From the cell containing the given text, extract its center point as [x, y] coordinate. 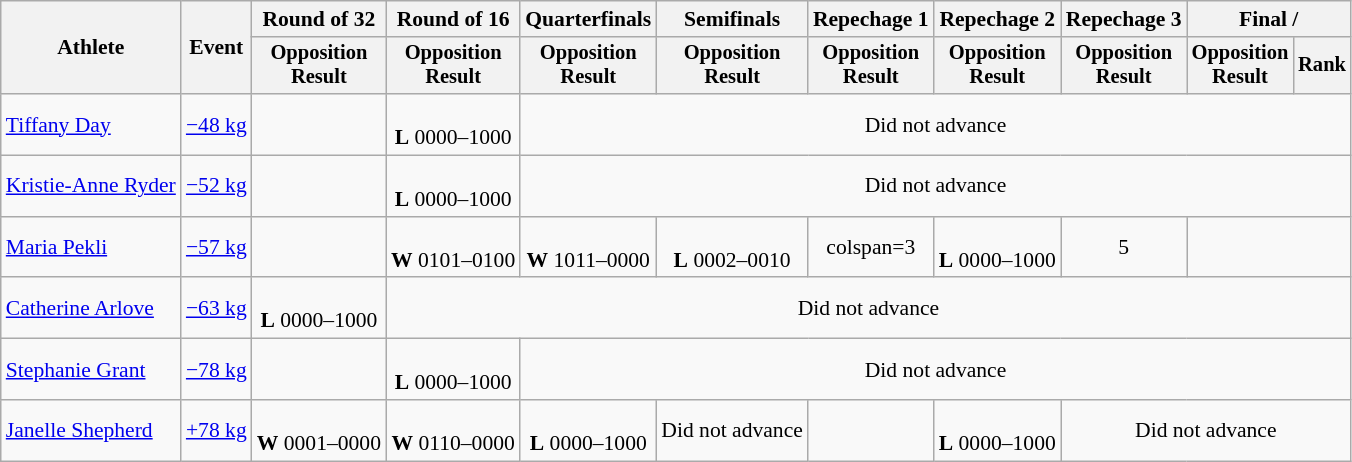
Tiffany Day [91, 124]
Final / [1269, 19]
W 0101–0100 [453, 248]
−52 kg [216, 186]
Event [216, 48]
Repechage 3 [1124, 19]
Maria Pekli [91, 248]
5 [1124, 248]
−57 kg [216, 248]
colspan=3 [871, 248]
Quarterfinals [588, 19]
W 0001–0000 [319, 430]
−63 kg [216, 308]
−78 kg [216, 370]
W 1011–0000 [588, 248]
Stephanie Grant [91, 370]
L 0002–0010 [732, 248]
Semifinals [732, 19]
−48 kg [216, 124]
Kristie-Anne Ryder [91, 186]
Repechage 2 [998, 19]
+78 kg [216, 430]
W 0110–0000 [453, 430]
Rank [1322, 66]
Repechage 1 [871, 19]
Janelle Shepherd [91, 430]
Catherine Arlove [91, 308]
Round of 16 [453, 19]
Athlete [91, 48]
Round of 32 [319, 19]
